Detect which cell encompasses the target text, then output its (x, y) center coordinate. 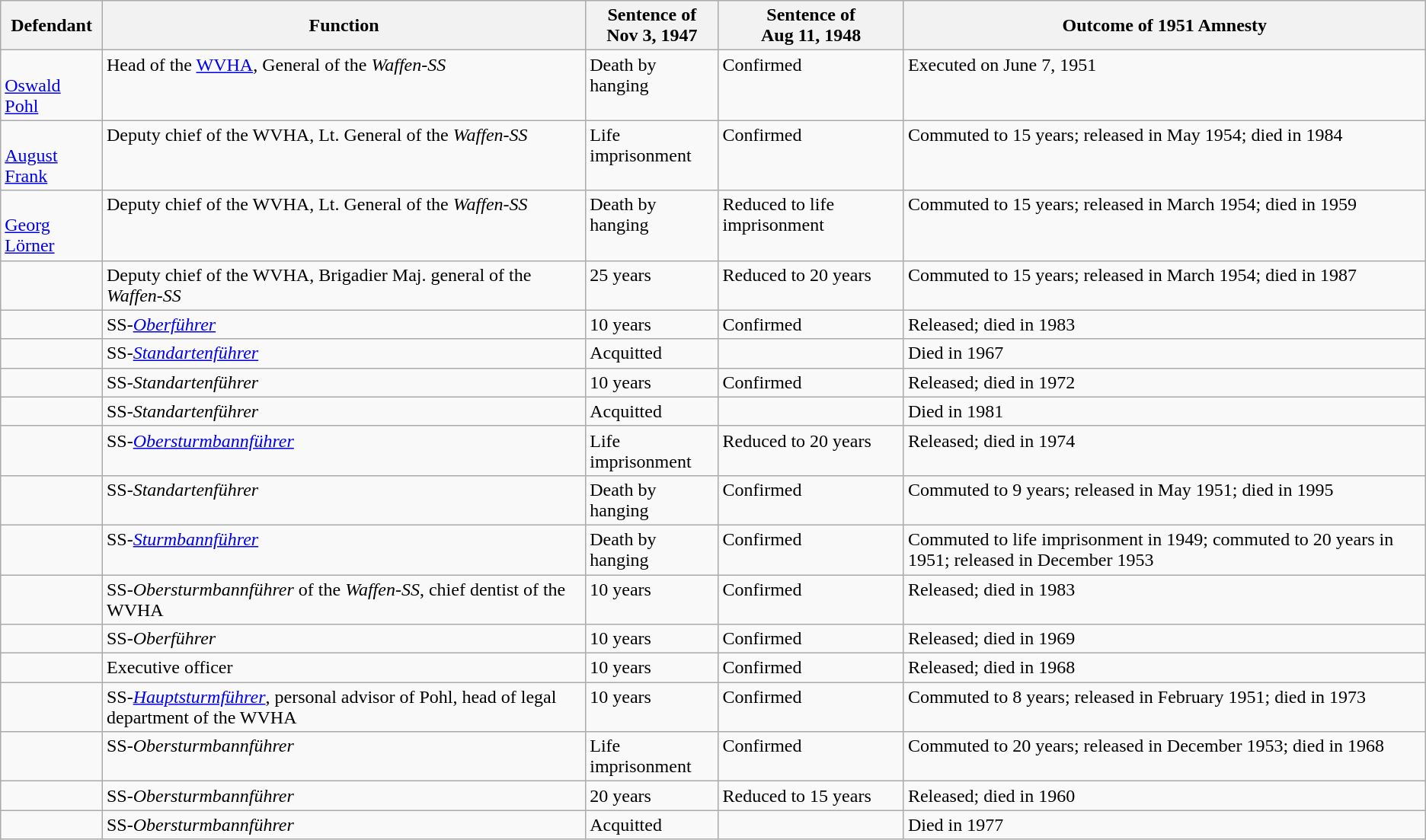
Released; died in 1960 (1164, 796)
Georg Lörner (52, 225)
Released; died in 1969 (1164, 639)
25 years (652, 285)
Commuted to 15 years; released in May 1954; died in 1984 (1164, 155)
Released; died in 1972 (1164, 382)
SS-Obersturmbannführer of the Waffen-SS, chief dentist of the WVHA (344, 599)
Reduced to life imprisonment (811, 225)
Oswald Pohl (52, 85)
Commuted to 8 years; released in February 1951; died in 1973 (1164, 707)
Outcome of 1951 Amnesty (1164, 26)
Released; died in 1968 (1164, 668)
Commuted to 20 years; released in December 1953; died in 1968 (1164, 757)
Commuted to 9 years; released in May 1951; died in 1995 (1164, 500)
Died in 1981 (1164, 411)
SS-Sturmbannführer (344, 550)
SS-Hauptsturmführer, personal advisor of Pohl, head of legal department of the WVHA (344, 707)
Commuted to 15 years; released in March 1954; died in 1959 (1164, 225)
August Frank (52, 155)
Deputy chief of the WVHA, Brigadier Maj. general of the Waffen-SS (344, 285)
Commuted to life imprisonment in 1949; commuted to 20 years in 1951; released in December 1953 (1164, 550)
Executive officer (344, 668)
Head of the WVHA, General of the Waffen-SS (344, 85)
Died in 1977 (1164, 825)
Sentence ofNov 3, 1947 (652, 26)
Reduced to 15 years (811, 796)
Sentence ofAug 11, 1948 (811, 26)
Died in 1967 (1164, 353)
Executed on June 7, 1951 (1164, 85)
20 years (652, 796)
Released; died in 1974 (1164, 451)
Defendant (52, 26)
Commuted to 15 years; released in March 1954; died in 1987 (1164, 285)
Function (344, 26)
